Scan for the cell matching the given text and deliver its [x, y] coordinate at center. 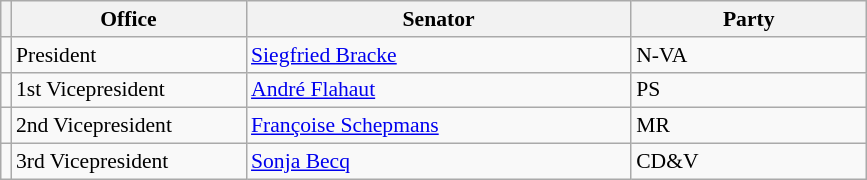
3rd Vicepresident [128, 162]
1st Vicepresident [128, 90]
N-VA [748, 55]
Siegfried Bracke [438, 55]
CD&V [748, 162]
PS [748, 90]
Sonja Becq [438, 162]
President [128, 55]
Senator [438, 19]
Office [128, 19]
André Flahaut [438, 90]
MR [748, 126]
Françoise Schepmans [438, 126]
Party [748, 19]
2nd Vicepresident [128, 126]
